Detect which cell encompasses the target text, then output its (X, Y) center coordinate. 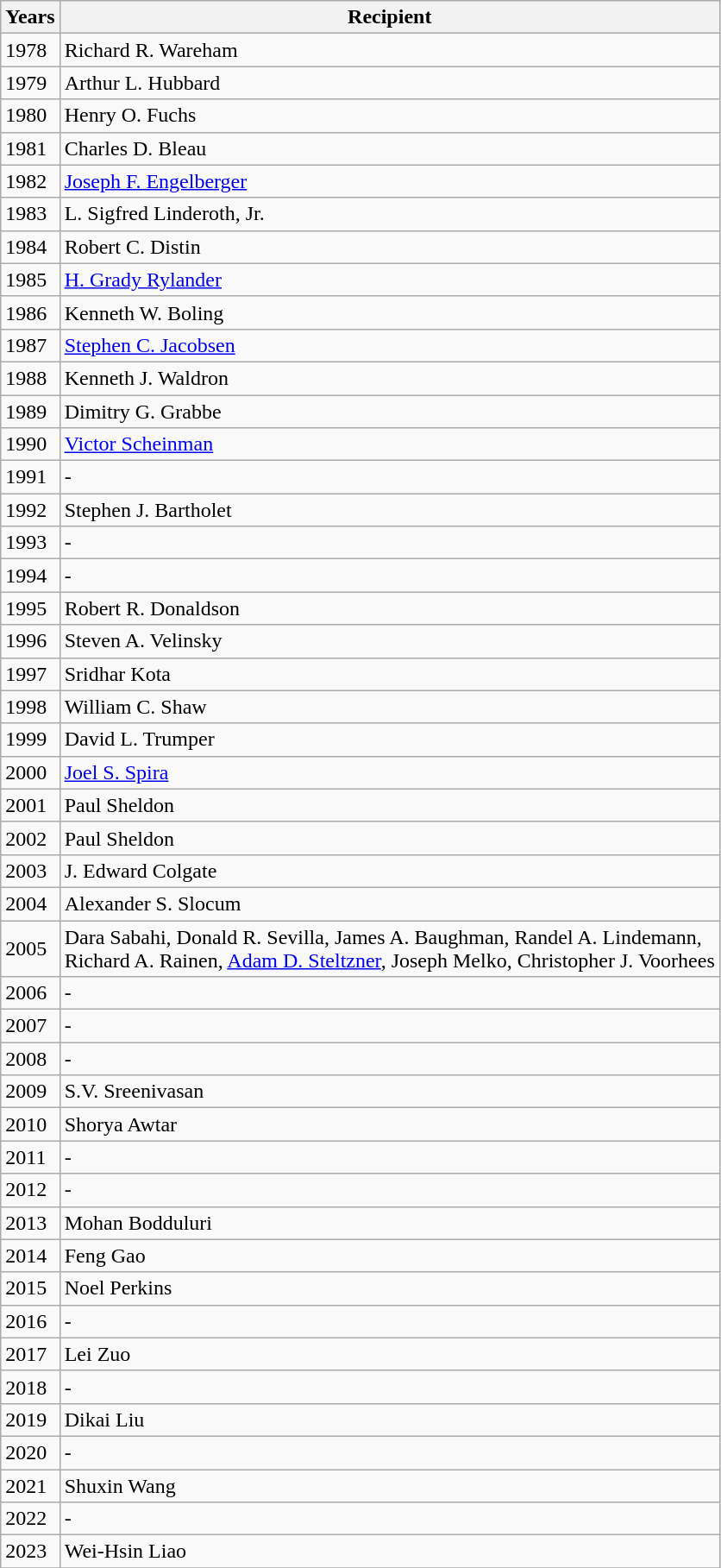
2007 (30, 1026)
Stephen C. Jacobsen (390, 345)
Henry O. Fuchs (390, 116)
Dimitry G. Grabbe (390, 412)
1986 (30, 312)
2001 (30, 805)
L. Sigfred Linderoth, Jr. (390, 214)
Joseph F. Engelberger (390, 181)
1990 (30, 444)
2021 (30, 1485)
Sridhar Kota (390, 674)
1979 (30, 83)
1994 (30, 576)
2017 (30, 1354)
1997 (30, 674)
1991 (30, 477)
2015 (30, 1288)
Shorya Awtar (390, 1124)
S.V. Sreenivasan (390, 1092)
J. Edward Colgate (390, 871)
1988 (30, 378)
1987 (30, 345)
1993 (30, 543)
David L. Trumper (390, 740)
Charles D. Bleau (390, 148)
Arthur L. Hubbard (390, 83)
Kenneth J. Waldron (390, 378)
2010 (30, 1124)
2009 (30, 1092)
2013 (30, 1223)
Steven A. Velinsky (390, 641)
Victor Scheinman (390, 444)
H. Grady Rylander (390, 280)
1985 (30, 280)
2008 (30, 1059)
2012 (30, 1190)
2005 (30, 948)
Feng Gao (390, 1256)
1995 (30, 608)
1996 (30, 641)
Robert C. Distin (390, 247)
1980 (30, 116)
2018 (30, 1387)
Joel S. Spira (390, 772)
Mohan Bodduluri (390, 1223)
1982 (30, 181)
Kenneth W. Boling (390, 312)
2006 (30, 993)
Noel Perkins (390, 1288)
2004 (30, 904)
2000 (30, 772)
William C. Shaw (390, 707)
1989 (30, 412)
Wei-Hsin Liao (390, 1552)
2022 (30, 1519)
Stephen J. Bartholet (390, 510)
Richard R. Wareham (390, 50)
Dikai Liu (390, 1420)
2020 (30, 1452)
Alexander S. Slocum (390, 904)
2003 (30, 871)
1984 (30, 247)
Years (30, 17)
2016 (30, 1321)
1981 (30, 148)
1978 (30, 50)
Recipient (390, 17)
1998 (30, 707)
1992 (30, 510)
1983 (30, 214)
2002 (30, 838)
2014 (30, 1256)
Shuxin Wang (390, 1485)
Robert R. Donaldson (390, 608)
2019 (30, 1420)
1999 (30, 740)
2023 (30, 1552)
Lei Zuo (390, 1354)
Dara Sabahi, Donald R. Sevilla, James A. Baughman, Randel A. Lindemann, Richard A. Rainen, Adam D. Steltzner, Joseph Melko, Christopher J. Voorhees (390, 948)
2011 (30, 1157)
